Output the [X, Y] coordinate of the center of the cell containing the given text.  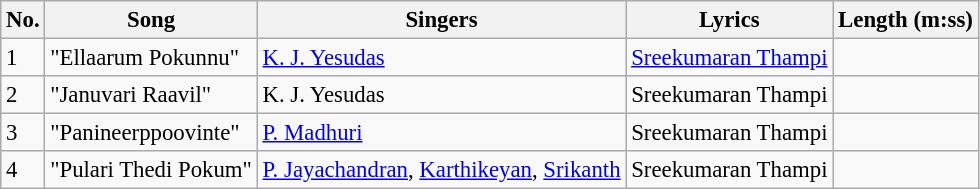
"Pulari Thedi Pokum" [151, 170]
"Panineerppoovinte" [151, 133]
Length (m:ss) [906, 20]
Lyrics [730, 20]
4 [23, 170]
1 [23, 58]
"Januvari Raavil" [151, 95]
3 [23, 133]
No. [23, 20]
P. Madhuri [442, 133]
2 [23, 95]
"Ellaarum Pokunnu" [151, 58]
P. Jayachandran, Karthikeyan, Srikanth [442, 170]
Song [151, 20]
Singers [442, 20]
